Return [X, Y] of the center of cell containing provided text 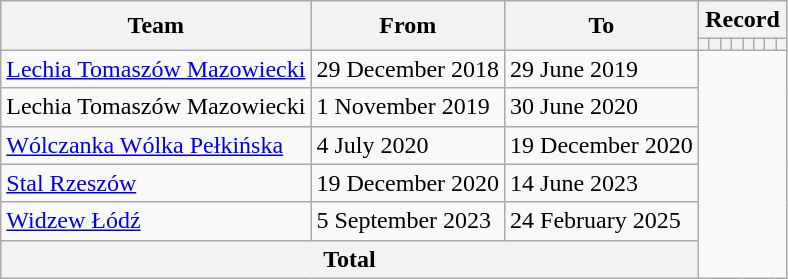
Stal Rzeszów [156, 183]
Record [742, 20]
29 June 2019 [602, 69]
14 June 2023 [602, 183]
4 July 2020 [408, 145]
Team [156, 26]
Wólczanka Wólka Pełkińska [156, 145]
29 December 2018 [408, 69]
To [602, 26]
Total [350, 259]
5 September 2023 [408, 221]
Widzew Łódź [156, 221]
From [408, 26]
24 February 2025 [602, 221]
30 June 2020 [602, 107]
1 November 2019 [408, 107]
